From the cell containing the given text, extract its center point as (X, Y) coordinate. 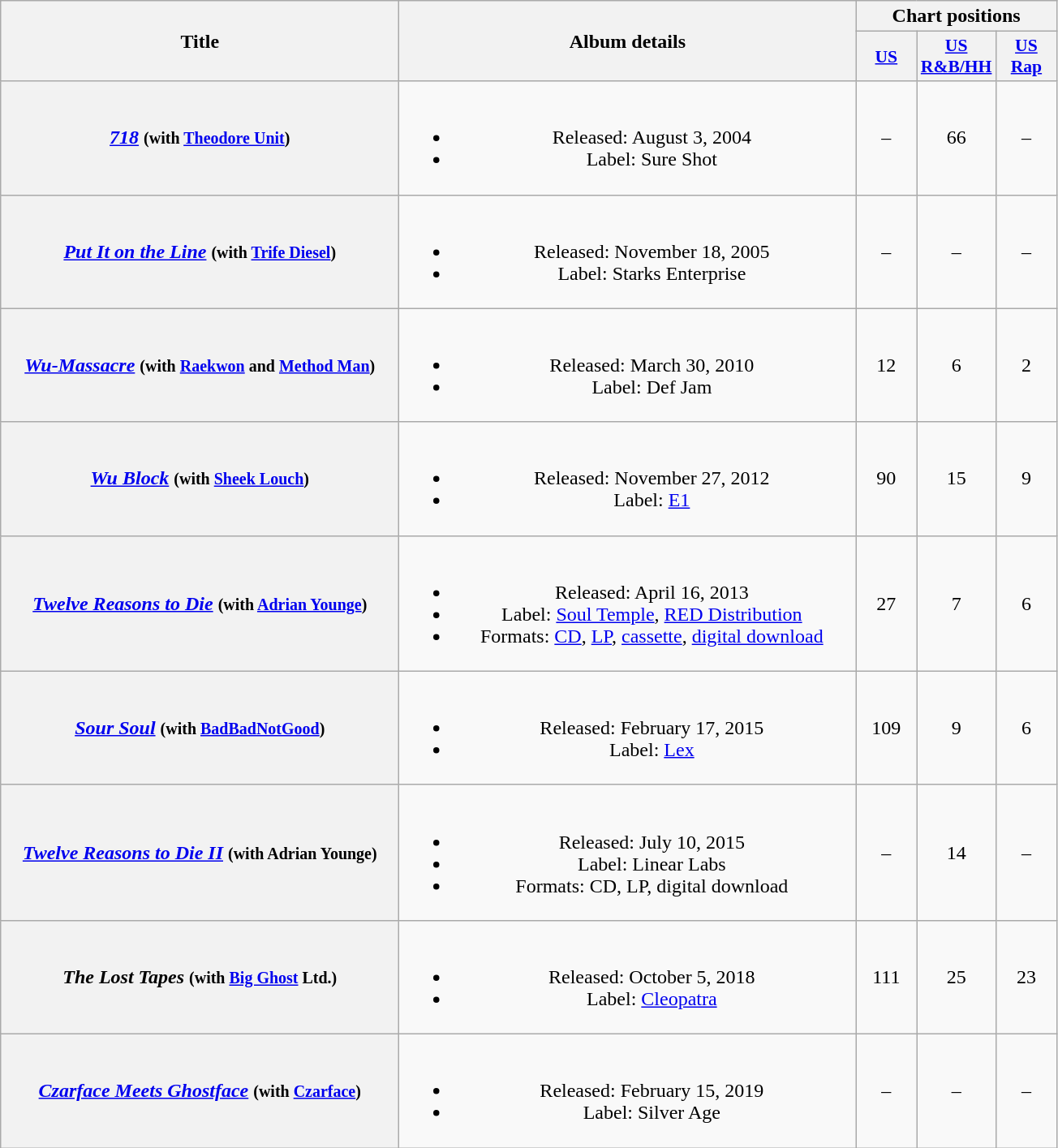
Title (200, 41)
Released: October 5, 2018Label: Cleopatra (628, 977)
23 (1026, 977)
25 (957, 977)
Put It on the Line (with Trife Diesel) (200, 252)
Czarface Meets Ghostface (with Czarface) (200, 1090)
Twelve Reasons to Die (with Adrian Younge) (200, 604)
109 (886, 728)
90 (886, 479)
Released: February 15, 2019Label: Silver Age (628, 1090)
The Lost Tapes (with Big Ghost Ltd.) (200, 977)
US Rap (1026, 57)
Released: February 17, 2015Label: Lex (628, 728)
Released: July 10, 2015Label: Linear LabsFormats: CD, LP, digital download (628, 852)
27 (886, 604)
Chart positions (957, 16)
Album details (628, 41)
7 (957, 604)
111 (886, 977)
Released: November 27, 2012Label: E1 (628, 479)
Released: March 30, 2010Label: Def Jam (628, 365)
Released: August 3, 2004Label: Sure Shot (628, 138)
Wu Block (with Sheek Louch) (200, 479)
14 (957, 852)
15 (957, 479)
Wu-Massacre (with Raekwon and Method Man) (200, 365)
Released: November 18, 2005Label: Starks Enterprise (628, 252)
Twelve Reasons to Die II (with Adrian Younge) (200, 852)
Sour Soul (with BadBadNotGood) (200, 728)
2 (1026, 365)
12 (886, 365)
US (886, 57)
718 (with Theodore Unit) (200, 138)
66 (957, 138)
Released: April 16, 2013Label: Soul Temple, RED DistributionFormats: CD, LP, cassette, digital download (628, 604)
US R&B/HH (957, 57)
